From the cell containing the given text, extract its center point as [X, Y] coordinate. 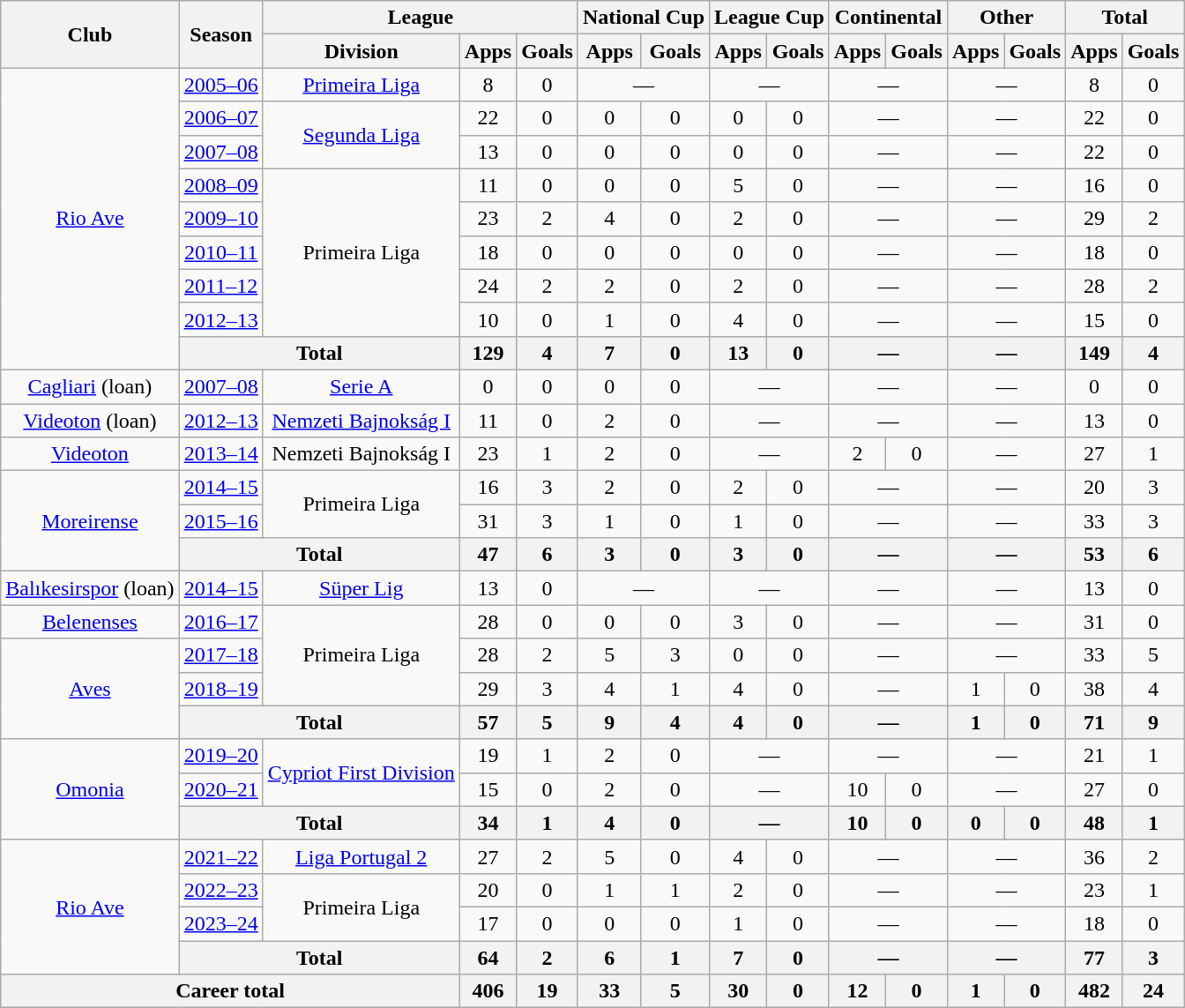
Club [90, 34]
Aves [90, 689]
National Cup [644, 18]
48 [1094, 823]
Division [361, 51]
Videoton (loan) [90, 421]
2011–12 [220, 286]
2013–14 [220, 454]
2006–07 [220, 118]
Liga Portugal 2 [361, 856]
129 [488, 353]
Balıkesirspor (loan) [90, 588]
30 [739, 991]
406 [488, 991]
57 [488, 722]
Omonia [90, 789]
League [420, 18]
Segunda Liga [361, 135]
2015–16 [220, 521]
2019–20 [220, 756]
21 [1094, 756]
Serie A [361, 386]
2018–19 [220, 689]
34 [488, 823]
12 [857, 991]
53 [1094, 555]
2008–09 [220, 185]
Cagliari (loan) [90, 386]
Continental [888, 18]
36 [1094, 856]
Career total [231, 991]
71 [1094, 722]
Belenenses [90, 622]
Other [1006, 18]
2005–06 [220, 85]
2009–10 [220, 219]
47 [488, 555]
17 [488, 923]
149 [1094, 353]
2017–18 [220, 655]
Cypriot First Division [361, 773]
Season [220, 34]
2016–17 [220, 622]
Moreirense [90, 521]
2021–22 [220, 856]
League Cup [770, 18]
64 [488, 957]
2010–11 [220, 252]
482 [1094, 991]
77 [1094, 957]
2023–24 [220, 923]
2022–23 [220, 890]
Süper Lig [361, 588]
38 [1094, 689]
Videoton [90, 454]
2020–21 [220, 789]
